Return the [X, Y] coordinate for the center point of the cell that contains the specified text.  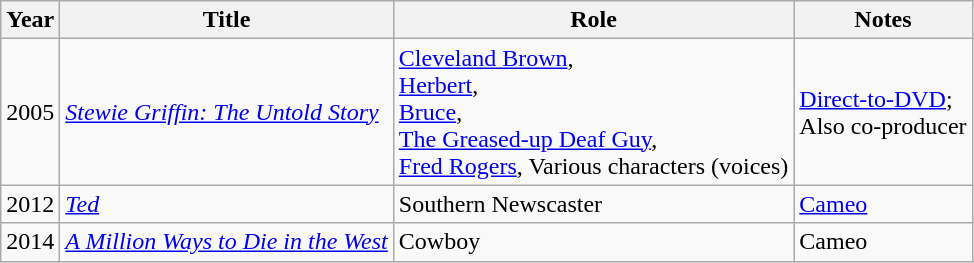
2012 [30, 204]
2014 [30, 242]
Stewie Griffin: The Untold Story [226, 112]
Southern Newscaster [593, 204]
A Million Ways to Die in the West [226, 242]
Cleveland Brown,Herbert,Bruce,The Greased-up Deaf Guy,Fred Rogers, Various characters (voices) [593, 112]
Year [30, 20]
2005 [30, 112]
Notes [883, 20]
Direct-to-DVD;Also co-producer [883, 112]
Title [226, 20]
Role [593, 20]
Ted [226, 204]
Cowboy [593, 242]
